Search for the cell housing the specified text and yield its [X, Y] center coordinate. 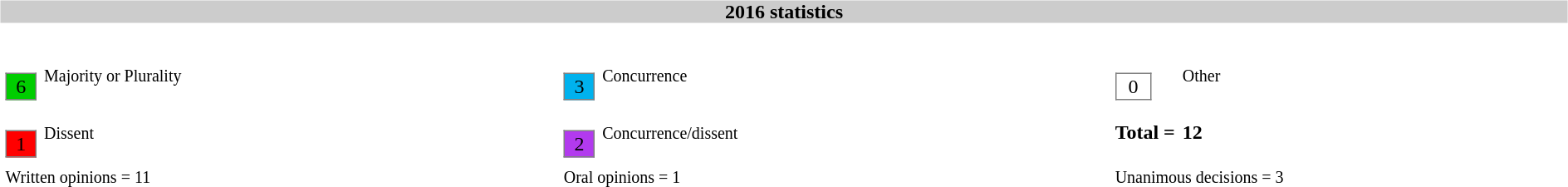
12 [1373, 132]
Other [1373, 76]
Total = [1145, 132]
Concurrence [855, 76]
Majority or Plurality [301, 76]
Dissent [301, 132]
2016 statistics [784, 12]
Concurrence/dissent [855, 132]
